Determine the (X, Y) coordinate at the center of the cell enclosing the given text.  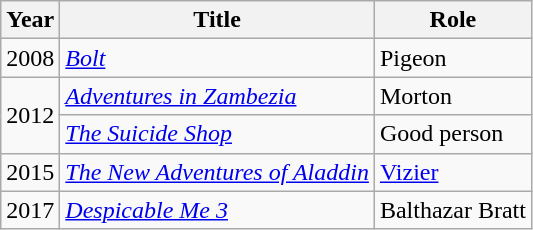
Bolt (218, 58)
Adventures in Zambezia (218, 96)
Balthazar Bratt (452, 210)
Pigeon (452, 58)
Vizier (452, 172)
2015 (30, 172)
2008 (30, 58)
The New Adventures of Aladdin (218, 172)
Year (30, 20)
Morton (452, 96)
2012 (30, 115)
Good person (452, 134)
The Suicide Shop (218, 134)
Title (218, 20)
Despicable Me 3 (218, 210)
2017 (30, 210)
Role (452, 20)
